Output the [x, y] coordinate of the center of the cell containing the given text.  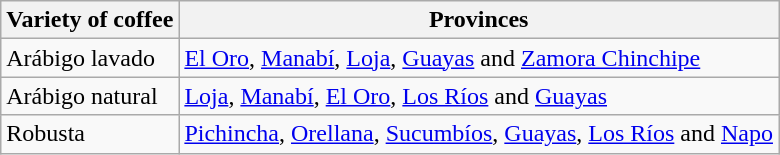
Pichincha, Orellana, Sucumbíos, Guayas, Los Ríos and Napo [479, 134]
Arábigo natural [90, 96]
El Oro, Manabí, Loja, Guayas and Zamora Chinchipe [479, 58]
Provinces [479, 20]
Arábigo lavado [90, 58]
Variety of coffee [90, 20]
Robusta [90, 134]
Loja, Manabí, El Oro, Los Ríos and Guayas [479, 96]
